Capture the cell that displays the provided text and extract its [X, Y] central coordinate. 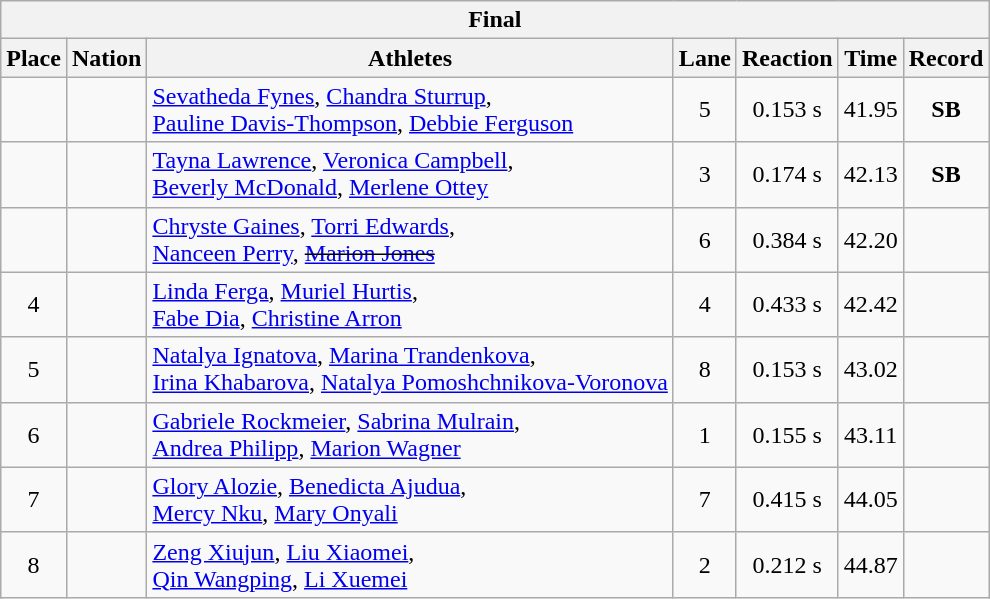
Glory Alozie, Benedicta Ajudua,Mercy Nku, Mary Onyali [410, 500]
Athletes [410, 58]
2 [704, 564]
Sevatheda Fynes, Chandra Sturrup,Pauline Davis-Thompson, Debbie Ferguson [410, 110]
Time [870, 58]
41.95 [870, 110]
42.42 [870, 304]
Record [946, 58]
0.415 s [787, 500]
Linda Ferga, Muriel Hurtis,Fabe Dia, Christine Arron [410, 304]
44.05 [870, 500]
Place [34, 58]
Tayna Lawrence, Veronica Campbell,Beverly McDonald, Merlene Ottey [410, 174]
3 [704, 174]
Final [495, 20]
0.433 s [787, 304]
Lane [704, 58]
0.212 s [787, 564]
43.11 [870, 434]
1 [704, 434]
Nation [106, 58]
44.87 [870, 564]
42.13 [870, 174]
Natalya Ignatova, Marina Trandenkova,Irina Khabarova, Natalya Pomoshchnikova-Voronova [410, 370]
43.02 [870, 370]
0.174 s [787, 174]
0.155 s [787, 434]
Chryste Gaines, Torri Edwards,Nanceen Perry, Marion Jones [410, 240]
0.384 s [787, 240]
Zeng Xiujun, Liu Xiaomei,Qin Wangping, Li Xuemei [410, 564]
42.20 [870, 240]
Gabriele Rockmeier, Sabrina Mulrain,Andrea Philipp, Marion Wagner [410, 434]
Reaction [787, 58]
